Output the (X, Y) coordinate of the center of the cell containing the given text.  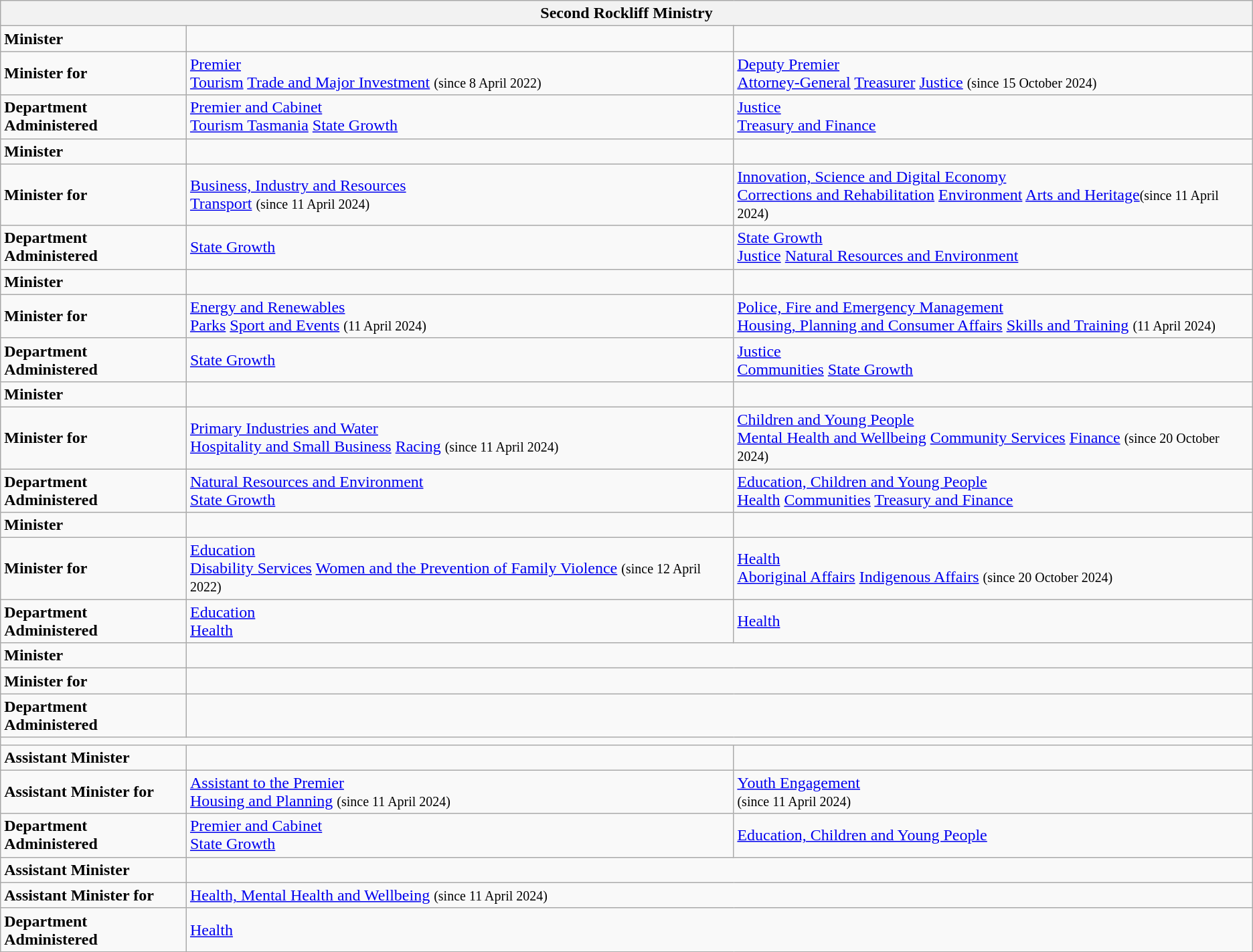
Business, Industry and ResourcesTransport (since 11 April 2024) (459, 195)
HealthAboriginal Affairs Indigenous Affairs (since 20 October 2024) (993, 569)
Energy and RenewablesParks Sport and Events (11 April 2024) (459, 316)
Department Administered (94, 930)
Education, Children and Young PeopleHealth Communities Treasury and Finance (993, 490)
PremierTourism Trade and Major Investment (since 8 April 2022) (459, 74)
Natural Resources and EnvironmentState Growth (459, 490)
Second Rockliff Ministry (626, 13)
JusticeTreasury and Finance (993, 116)
Health, Mental Health and Wellbeing (since 11 April 2024) (719, 895)
EducationHealth (459, 621)
Premier and CabinetState Growth (459, 835)
EducationDisability Services Women and the Prevention of Family Violence (since 12 April 2022) (459, 569)
State GrowthJustice Natural Resources and Environment (993, 248)
Youth Engagement(since 11 April 2024) (993, 792)
JusticeCommunities State Growth (993, 360)
Deputy PremierAttorney-General Treasurer Justice (since 15 October 2024) (993, 74)
Assistant to the PremierHousing and Planning (since 11 April 2024) (459, 792)
Innovation, Science and Digital EconomyCorrections and Rehabilitation Environment Arts and Heritage(since 11 April 2024) (993, 195)
Education, Children and Young People (993, 835)
Premier and CabinetTourism Tasmania State Growth (459, 116)
Police, Fire and Emergency ManagementHousing, Planning and Consumer Affairs Skills and Training (11 April 2024) (993, 316)
Children and Young PeopleMental Health and Wellbeing Community Services Finance (since 20 October 2024) (993, 438)
Primary Industries and WaterHospitality and Small Business Racing (since 11 April 2024) (459, 438)
